Capture the cell that displays the provided text and extract its [x, y] central coordinate. 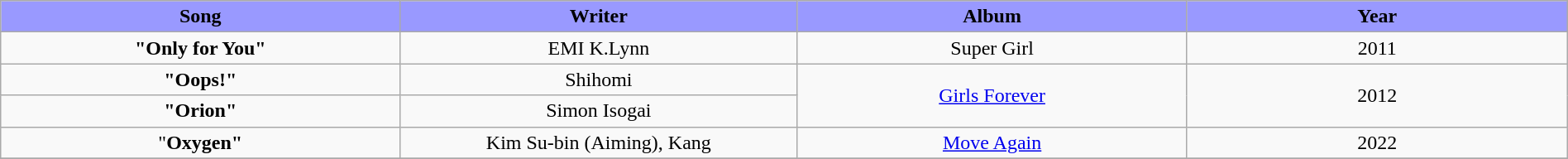
"Orion" [200, 111]
Shihomi [599, 79]
"Oxygen" [200, 142]
2022 [1377, 142]
EMI K.Lynn [599, 48]
2012 [1377, 95]
Girls Forever [992, 95]
Song [200, 17]
Album [992, 17]
Kim Su-bin (Aiming), Kang [599, 142]
"Only for You" [200, 48]
Year [1377, 17]
"Oops!" [200, 79]
Writer [599, 17]
Move Again [992, 142]
Simon Isogai [599, 111]
2011 [1377, 48]
Super Girl [992, 48]
